Search for the cell housing the specified text and yield its [X, Y] center coordinate. 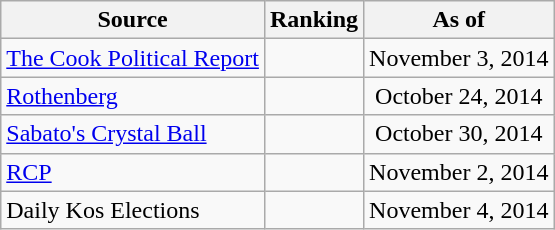
Source [133, 20]
Sabato's Crystal Ball [133, 134]
Daily Kos Elections [133, 210]
November 3, 2014 [459, 58]
RCP [133, 172]
November 4, 2014 [459, 210]
The Cook Political Report [133, 58]
October 24, 2014 [459, 96]
October 30, 2014 [459, 134]
As of [459, 20]
Rothenberg [133, 96]
November 2, 2014 [459, 172]
Ranking [314, 20]
